Determine the (X, Y) coordinate at the center of the cell enclosing the given text.  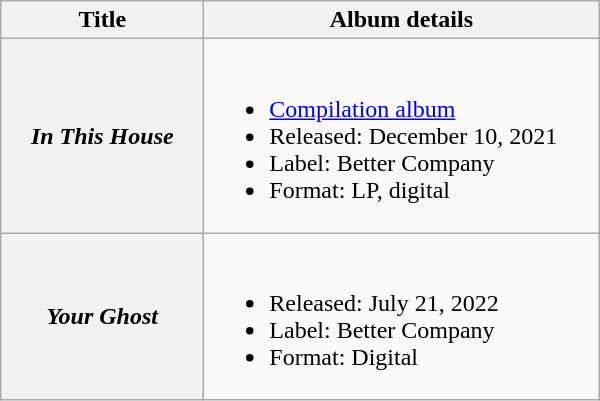
Compilation albumReleased: December 10, 2021Label: Better CompanyFormat: LP, digital (402, 136)
Title (102, 20)
In This House (102, 136)
Released: July 21, 2022Label: Better CompanyFormat: Digital (402, 316)
Your Ghost (102, 316)
Album details (402, 20)
